Return [X, Y] of the center of cell containing provided text 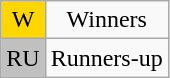
W [23, 20]
RU [23, 58]
Winners [106, 20]
Runners-up [106, 58]
